Scan for the cell matching the given text and deliver its [X, Y] coordinate at center. 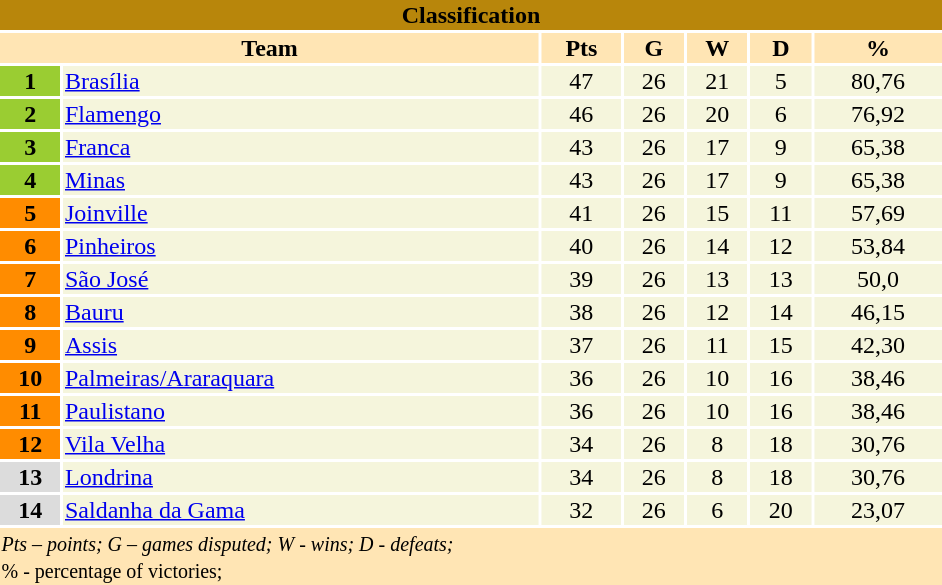
Pts – points; G – games disputed; W - wins; D - defeats; % - percentage of victories; [471, 556]
1 [30, 81]
4 [30, 180]
D [781, 48]
32 [581, 510]
Palmeiras/Araraquara [301, 378]
Classification [471, 15]
Saldanha da Gama [301, 510]
Team [270, 48]
Bauru [301, 312]
% [878, 48]
37 [581, 345]
Brasília [301, 81]
53,84 [878, 246]
W [717, 48]
42,30 [878, 345]
Paulistano [301, 411]
Vila Velha [301, 444]
76,92 [878, 114]
21 [717, 81]
50,0 [878, 279]
23,07 [878, 510]
3 [30, 147]
41 [581, 213]
80,76 [878, 81]
39 [581, 279]
57,69 [878, 213]
Londrina [301, 477]
Minas [301, 180]
Pinheiros [301, 246]
46,15 [878, 312]
São José [301, 279]
Joinville [301, 213]
38 [581, 312]
40 [581, 246]
7 [30, 279]
47 [581, 81]
G [654, 48]
Pts [581, 48]
Assis [301, 345]
Franca [301, 147]
46 [581, 114]
Flamengo [301, 114]
2 [30, 114]
